Return the (X, Y) coordinate for the center point of the cell that contains the specified text.  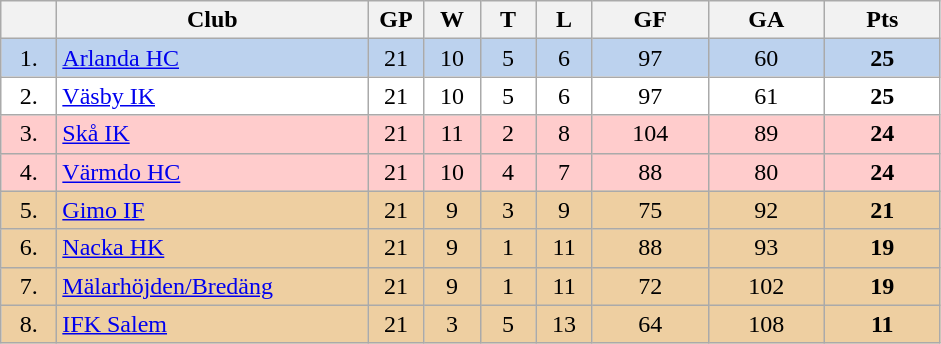
Skå IK (212, 134)
GA (766, 20)
8 (564, 134)
L (564, 20)
3. (29, 134)
8. (29, 324)
Värmdo HC (212, 172)
IFK Salem (212, 324)
4. (29, 172)
93 (766, 248)
64 (650, 324)
Nacka HK (212, 248)
102 (766, 286)
80 (766, 172)
104 (650, 134)
61 (766, 96)
GF (650, 20)
4 (508, 172)
5. (29, 210)
Club (212, 20)
2. (29, 96)
GP (396, 20)
108 (766, 324)
60 (766, 58)
Pts (882, 20)
Arlanda HC (212, 58)
7. (29, 286)
T (508, 20)
W (452, 20)
6. (29, 248)
Gimo IF (212, 210)
1. (29, 58)
13 (564, 324)
75 (650, 210)
Väsby IK (212, 96)
Mälarhöjden/Bredäng (212, 286)
7 (564, 172)
2 (508, 134)
72 (650, 286)
92 (766, 210)
89 (766, 134)
